Return [x, y] of the center of cell containing provided text 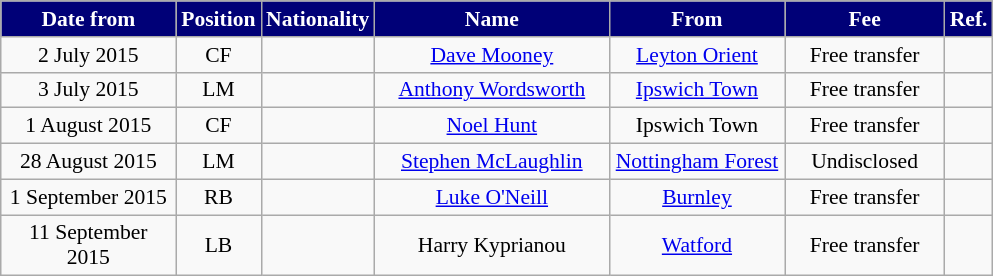
3 July 2015 [88, 90]
Position [218, 19]
2 July 2015 [88, 55]
Undisclosed [865, 162]
Fee [865, 19]
From [696, 19]
Leyton Orient [696, 55]
Nottingham Forest [696, 162]
Nationality [318, 19]
1 August 2015 [88, 126]
Anthony Wordsworth [492, 90]
1 September 2015 [88, 197]
11 September 2015 [88, 246]
28 August 2015 [88, 162]
Dave Mooney [492, 55]
Stephen McLaughlin [492, 162]
Burnley [696, 197]
RB [218, 197]
Ref. [969, 19]
Noel Hunt [492, 126]
LB [218, 246]
Harry Kyprianou [492, 246]
Watford [696, 246]
Date from [88, 19]
Luke O'Neill [492, 197]
Name [492, 19]
